Find where the given text appears and provide that cell's center as (X, Y) coordinate. 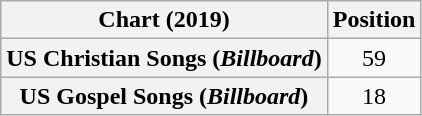
US Christian Songs (Billboard) (164, 58)
Chart (2019) (164, 20)
US Gospel Songs (Billboard) (164, 96)
59 (374, 58)
18 (374, 96)
Position (374, 20)
